Provide the (X, Y) coordinate of the cell's center where the given text is located.  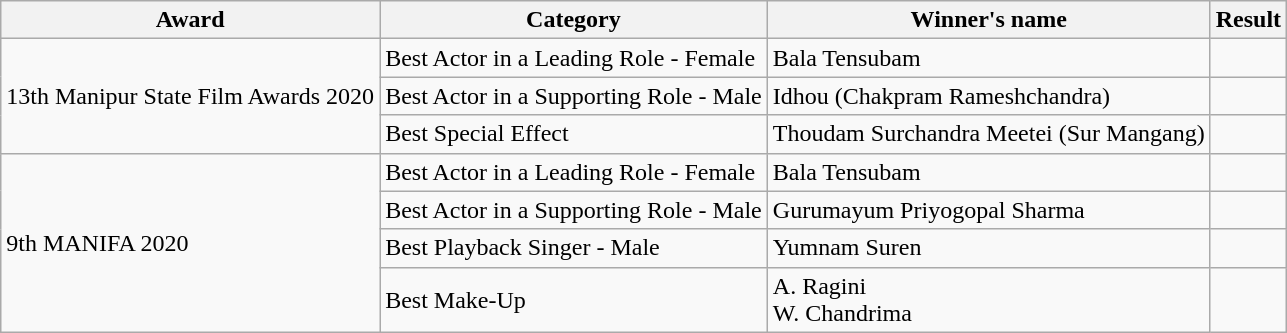
Idhou (Chakpram Rameshchandra) (988, 96)
Best Make-Up (574, 300)
Thoudam Surchandra Meetei (Sur Mangang) (988, 134)
Best Special Effect (574, 134)
Yumnam Suren (988, 248)
Winner's name (988, 20)
13th Manipur State Film Awards 2020 (190, 96)
A. RaginiW. Chandrima (988, 300)
Category (574, 20)
Best Playback Singer - Male (574, 248)
9th MANIFA 2020 (190, 242)
Gurumayum Priyogopal Sharma (988, 210)
Result (1248, 20)
Award (190, 20)
